Extract the [x, y] coordinate from the center of the cell holding the provided text.  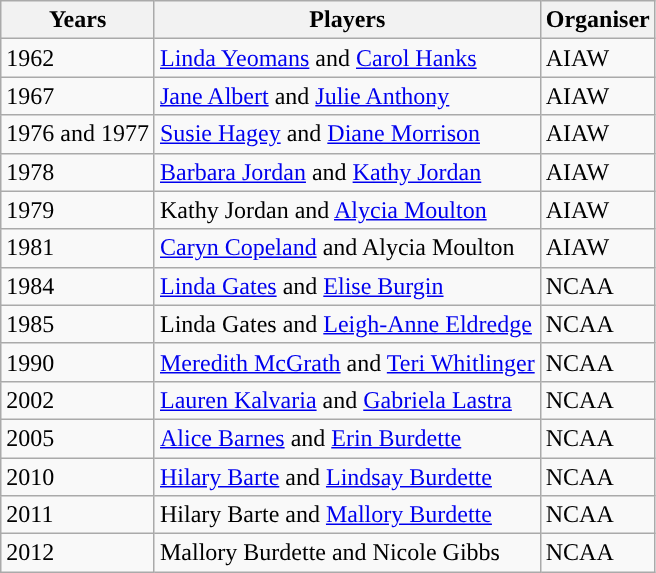
1976 and 1977 [78, 134]
Barbara Jordan and Kathy Jordan [347, 172]
2011 [78, 515]
Jane Albert and Julie Anthony [347, 96]
Years [78, 20]
Players [347, 20]
Linda Gates and Elise Burgin [347, 286]
Alice Barnes and Erin Burdette [347, 438]
Kathy Jordan and Alycia Moulton [347, 210]
1990 [78, 362]
2002 [78, 400]
2010 [78, 477]
Mallory Burdette and Nicole Gibbs [347, 553]
1967 [78, 96]
Hilary Barte and Mallory Burdette [347, 515]
1962 [78, 58]
Meredith McGrath and Teri Whitlinger [347, 362]
Linda Yeomans and Carol Hanks [347, 58]
Linda Gates and Leigh-Anne Eldredge [347, 324]
1984 [78, 286]
1979 [78, 210]
Hilary Barte and Lindsay Burdette [347, 477]
Lauren Kalvaria and Gabriela Lastra [347, 400]
1981 [78, 248]
Susie Hagey and Diane Morrison [347, 134]
Caryn Copeland and Alycia Moulton [347, 248]
1985 [78, 324]
Organiser [598, 20]
2005 [78, 438]
2012 [78, 553]
1978 [78, 172]
